Search for the cell housing the specified text and yield its (X, Y) center coordinate. 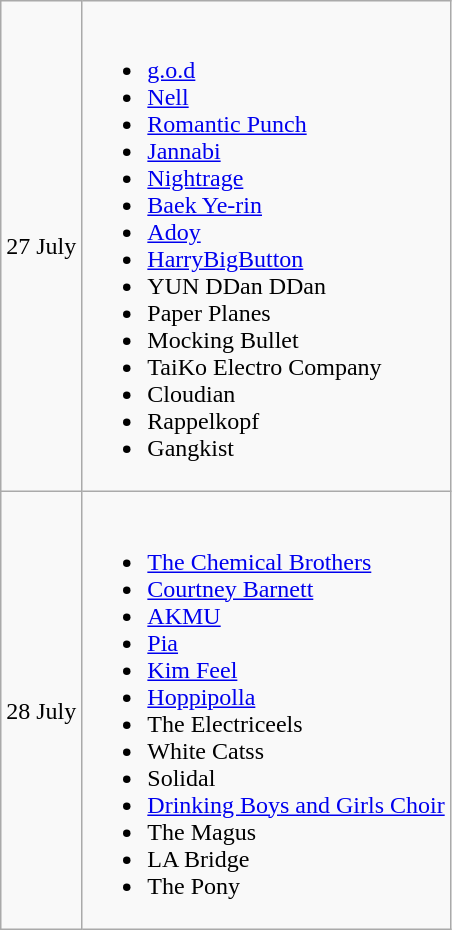
28 July (42, 710)
27 July (42, 246)
